Detect which cell encompasses the target text, then output its [x, y] center coordinate. 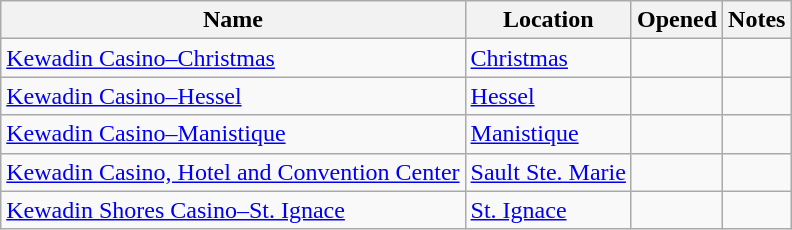
St. Ignace [548, 210]
Kewadin Casino, Hotel and Convention Center [233, 172]
Location [548, 20]
Notes [757, 20]
Kewadin Casino–Hessel [233, 96]
Kewadin Casino–Manistique [233, 134]
Name [233, 20]
Christmas [548, 58]
Manistique [548, 134]
Kewadin Shores Casino–St. Ignace [233, 210]
Sault Ste. Marie [548, 172]
Hessel [548, 96]
Kewadin Casino–Christmas [233, 58]
Opened [676, 20]
